Capture the cell that displays the provided text and extract its [x, y] central coordinate. 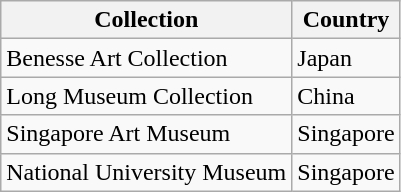
National University Museum [146, 172]
China [346, 96]
Long Museum Collection [146, 96]
Singapore Art Museum [146, 134]
Japan [346, 58]
Collection [146, 20]
Country [346, 20]
Benesse Art Collection [146, 58]
